Locate the cell with the specified text and output its (x, y) center coordinate. 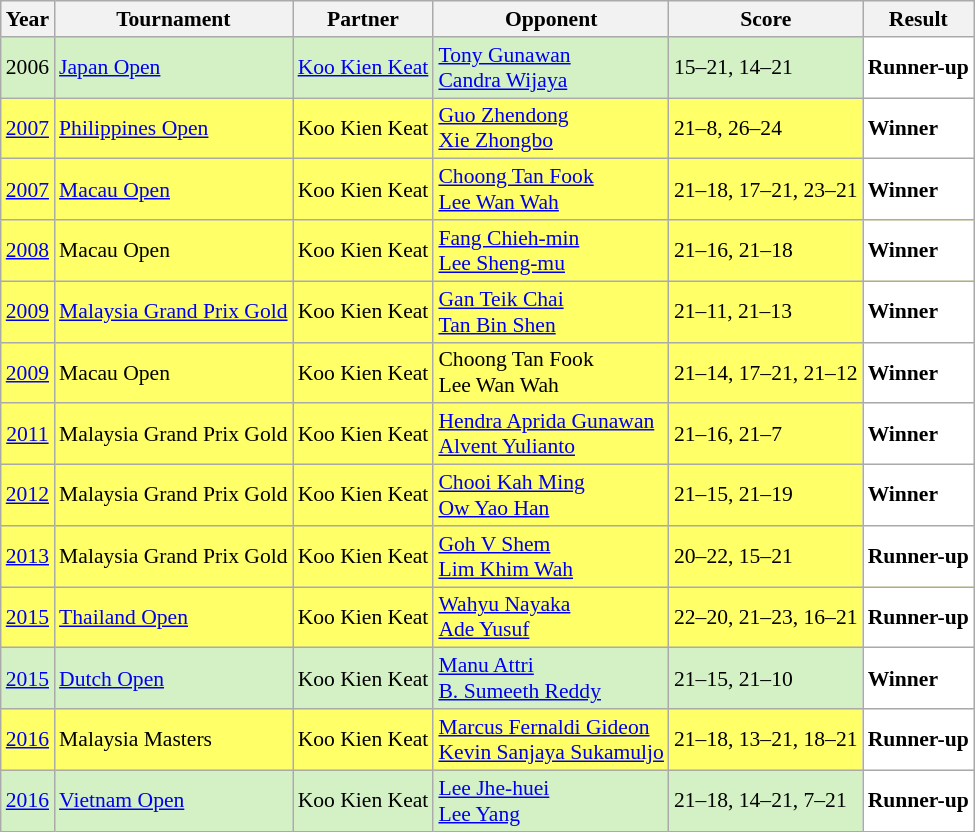
21–18, 13–21, 18–21 (766, 740)
Vietnam Open (174, 800)
Philippines Open (174, 128)
21–18, 14–21, 7–21 (766, 800)
15–21, 14–21 (766, 68)
Partner (364, 19)
Wahyu Nayaka Ade Yusuf (551, 618)
Goh V Shem Lim Khim Wah (551, 556)
Marcus Fernaldi Gideon Kevin Sanjaya Sukamuljo (551, 740)
22–20, 21–23, 16–21 (766, 618)
Japan Open (174, 68)
Opponent (551, 19)
2011 (28, 434)
21–11, 21–13 (766, 312)
21–15, 21–10 (766, 678)
Guo Zhendong Xie Zhongbo (551, 128)
Thailand Open (174, 618)
21–18, 17–21, 23–21 (766, 190)
Tony Gunawan Candra Wijaya (551, 68)
20–22, 15–21 (766, 556)
2006 (28, 68)
Malaysia Masters (174, 740)
Fang Chieh-min Lee Sheng-mu (551, 250)
21–16, 21–18 (766, 250)
21–16, 21–7 (766, 434)
Gan Teik Chai Tan Bin Shen (551, 312)
Dutch Open (174, 678)
Score (766, 19)
2008 (28, 250)
2012 (28, 496)
Year (28, 19)
Manu Attri B. Sumeeth Reddy (551, 678)
21–15, 21–19 (766, 496)
Hendra Aprida Gunawan Alvent Yulianto (551, 434)
Lee Jhe-huei Lee Yang (551, 800)
Chooi Kah Ming Ow Yao Han (551, 496)
Tournament (174, 19)
21–8, 26–24 (766, 128)
2013 (28, 556)
Result (918, 19)
21–14, 17–21, 21–12 (766, 372)
